Find where the given text appears and provide that cell's center as [x, y] coordinate. 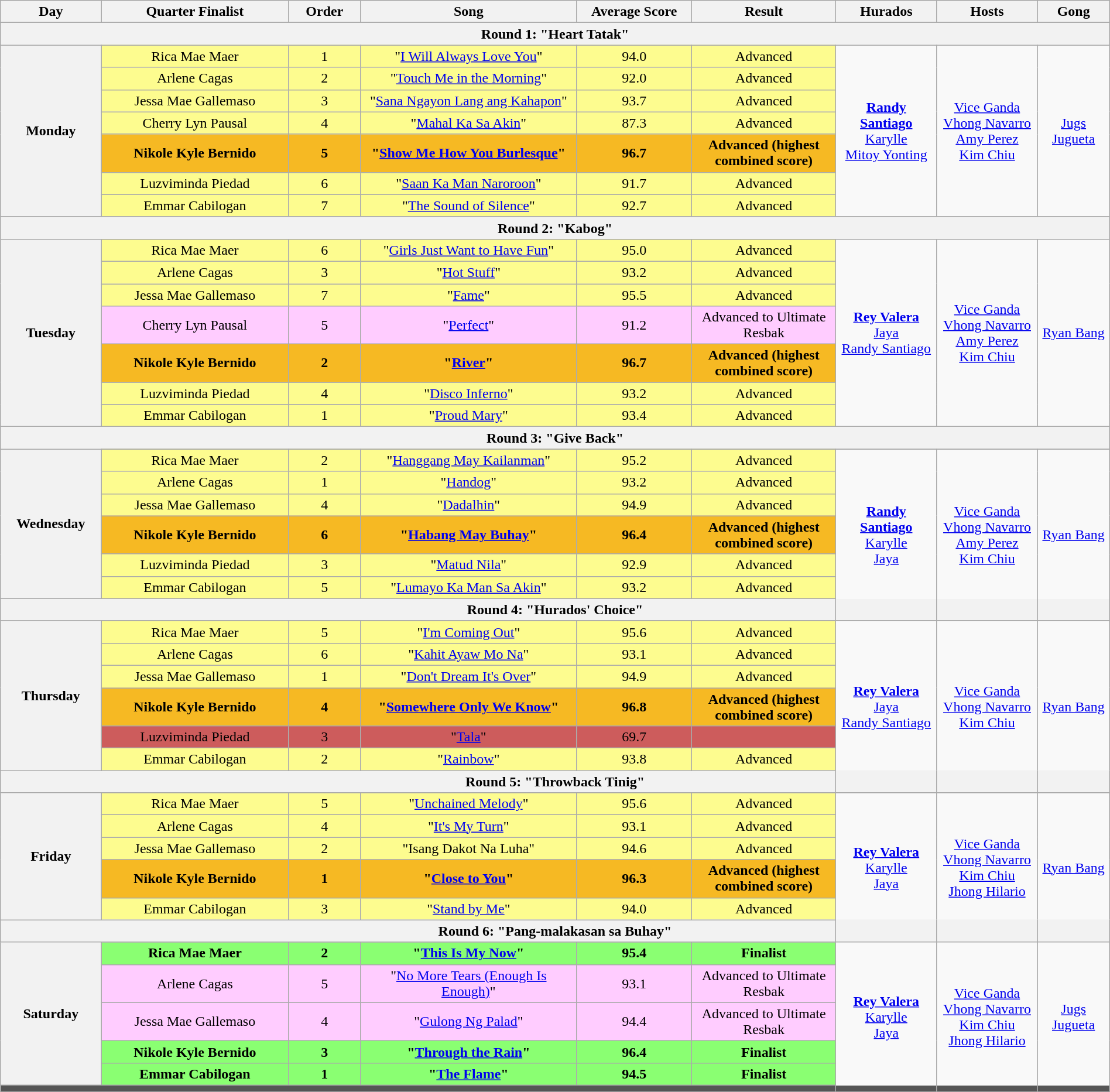
Round 6: "Pang-malakasan sa Buhay" [555, 931]
92.7 [635, 206]
"Handog" [468, 482]
Round 4: "Hurados' Choice" [555, 610]
"Hanggang May Kailanman" [468, 460]
"No More Tears (Enough Is Enough)" [468, 984]
Round 2: "Kabog" [555, 228]
"Gulong Ng Palad" [468, 1021]
Randy Santiago Karylle Jaya [886, 535]
Round 1: "Heart Tatak" [555, 34]
87.3 [635, 123]
Wednesday [51, 523]
"Rainbow" [468, 759]
93.8 [635, 759]
Randy Santiago Karylle Mitoy Yonting [886, 131]
"Through the Rain" [468, 1052]
Quarter Finalist [195, 12]
Thursday [51, 696]
"Close to You" [468, 878]
Gong [1074, 12]
92.9 [635, 565]
"Isang Dakot Na Luha" [468, 848]
"The Flame" [468, 1074]
"Habang May Buhay" [468, 535]
"Lumayo Ka Man Sa Akin" [468, 587]
"Saan Ka Man Naroroon" [468, 183]
"Hot Stuff" [468, 272]
"Touch Me in the Morning" [468, 78]
Monday [51, 131]
94.5 [635, 1074]
"Kahit Ayaw Mo Na" [468, 654]
"Proud Mary" [468, 416]
96.8 [635, 706]
Day [51, 12]
96.3 [635, 878]
95.5 [635, 295]
"Disco Inferno" [468, 393]
"Stand by Me" [468, 909]
Average Score [635, 12]
"Fame" [468, 295]
Tuesday [51, 333]
Hurados [886, 12]
Friday [51, 856]
"Matud Nila" [468, 565]
"Unchained Melody" [468, 804]
94.4 [635, 1021]
"I Will Always Love You" [468, 56]
Round 5: "Throwback Tinig" [555, 782]
"Girls Just Want to Have Fun" [468, 250]
91.2 [635, 326]
"Mahal Ka Sa Akin" [468, 123]
93.7 [635, 101]
Hosts [987, 12]
93.4 [635, 416]
69.7 [635, 737]
Vice Ganda Vhong Navarro Kim Chiu [987, 706]
"Perfect" [468, 326]
95.0 [635, 250]
"Show Me How You Burlesque" [468, 153]
94.6 [635, 848]
"I'm Coming Out" [468, 632]
"Dadalhin" [468, 505]
"Somewhere Only We Know" [468, 706]
"It's My Turn" [468, 826]
"Sana Ngayon Lang ang Kahapon" [468, 101]
Song [468, 12]
Order [324, 12]
"Tala" [468, 737]
92.0 [635, 78]
"The Sound of Silence" [468, 206]
"Don't Dream It's Over" [468, 676]
Saturday [51, 1014]
95.4 [635, 953]
95.2 [635, 460]
Result [764, 12]
91.7 [635, 183]
Round 3: "Give Back" [555, 438]
"This Is My Now" [468, 953]
"River" [468, 363]
